Return [x, y] of the center of cell containing provided text 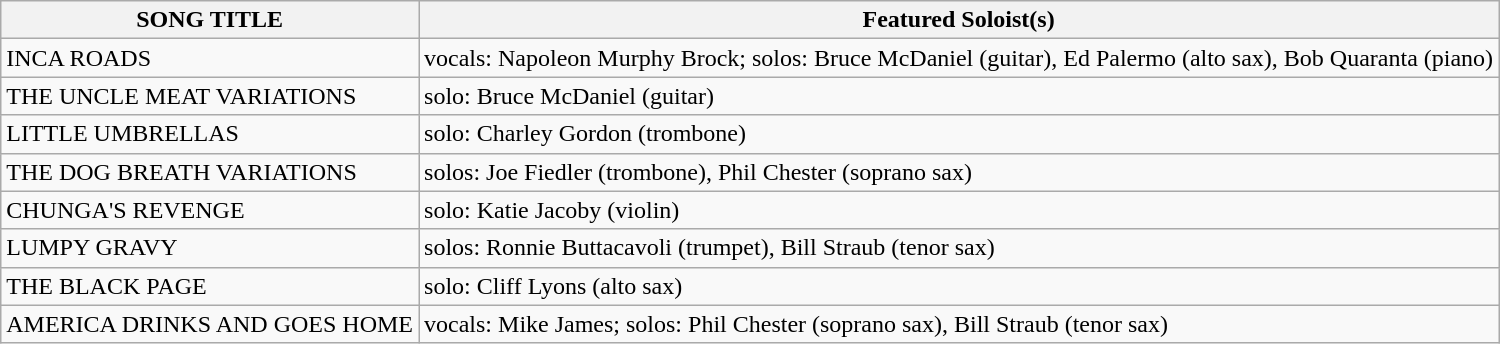
solo: Charley Gordon (trombone) [959, 134]
LITTLE UMBRELLAS [210, 134]
SONG TITLE [210, 20]
solo: Bruce McDaniel (guitar) [959, 96]
THE BLACK PAGE [210, 286]
INCA ROADS [210, 58]
CHUNGA'S REVENGE [210, 210]
THE DOG BREATH VARIATIONS [210, 172]
vocals: Mike James; solos: Phil Chester (soprano sax), Bill Straub (tenor sax) [959, 324]
THE UNCLE MEAT VARIATIONS [210, 96]
LUMPY GRAVY [210, 248]
solo: Katie Jacoby (violin) [959, 210]
Featured Soloist(s) [959, 20]
solos: Ronnie Buttacavoli (trumpet), Bill Straub (tenor sax) [959, 248]
solos: Joe Fiedler (trombone), Phil Chester (soprano sax) [959, 172]
AMERICA DRINKS AND GOES HOME [210, 324]
solo: Cliff Lyons (alto sax) [959, 286]
vocals: Napoleon Murphy Brock; solos: Bruce McDaniel (guitar), Ed Palermo (alto sax), Bob Quaranta (piano) [959, 58]
